Identify which cell holds the provided text, then report its (x, y) central coordinate. 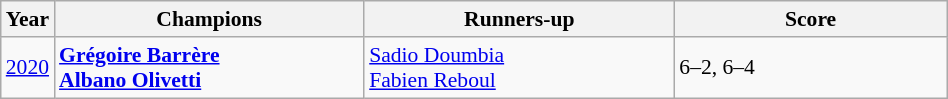
2020 (28, 68)
Score (810, 19)
Year (28, 19)
Runners-up (519, 19)
Grégoire Barrère Albano Olivetti (209, 68)
6–2, 6–4 (810, 68)
Champions (209, 19)
Sadio Doumbia Fabien Reboul (519, 68)
